For the text-containing cell, return its midpoint in [X, Y] coordinate format. 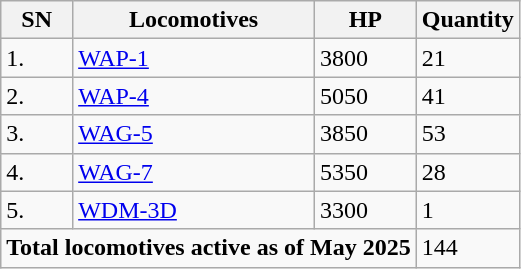
144 [468, 248]
21 [468, 58]
3800 [365, 58]
28 [468, 172]
5350 [365, 172]
5. [37, 210]
WDM-3D [194, 210]
WAG-7 [194, 172]
WAP-1 [194, 58]
1 [468, 210]
2. [37, 96]
5050 [365, 96]
3850 [365, 134]
Total locomotives active as of May 2025 [208, 248]
Quantity [468, 20]
3. [37, 134]
WAG-5 [194, 134]
4. [37, 172]
3300 [365, 210]
41 [468, 96]
Locomotives [194, 20]
53 [468, 134]
WAP-4 [194, 96]
1. [37, 58]
HP [365, 20]
SN [37, 20]
